Search for the cell housing the specified text and yield its [x, y] center coordinate. 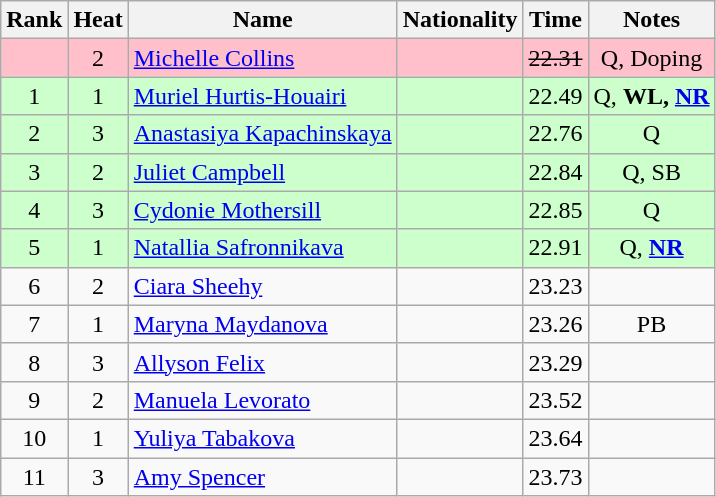
11 [34, 477]
Muriel Hurtis-Houairi [262, 96]
Juliet Campbell [262, 172]
22.49 [556, 96]
PB [652, 324]
23.29 [556, 362]
Natallia Safronnikava [262, 248]
Amy Spencer [262, 477]
Anastasiya Kapachinskaya [262, 134]
Allyson Felix [262, 362]
Time [556, 20]
Notes [652, 20]
9 [34, 400]
22.31 [556, 58]
22.85 [556, 210]
Q, WL, NR [652, 96]
Manuela Levorato [262, 400]
Heat [98, 20]
6 [34, 286]
5 [34, 248]
Maryna Maydanova [262, 324]
8 [34, 362]
23.64 [556, 438]
23.73 [556, 477]
22.76 [556, 134]
22.84 [556, 172]
Q, Doping [652, 58]
Cydonie Mothersill [262, 210]
4 [34, 210]
23.23 [556, 286]
Nationality [460, 20]
23.52 [556, 400]
Q, NR [652, 248]
22.91 [556, 248]
10 [34, 438]
Yuliya Tabakova [262, 438]
Rank [34, 20]
Ciara Sheehy [262, 286]
Q, SB [652, 172]
Name [262, 20]
7 [34, 324]
23.26 [556, 324]
Michelle Collins [262, 58]
